Scan for the cell matching the given text and deliver its (X, Y) coordinate at center. 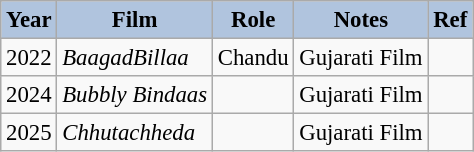
2024 (29, 95)
2025 (29, 133)
Role (252, 20)
Film (135, 20)
Bubbly Bindaas (135, 95)
BaagadBillaa (135, 58)
Chhutachheda (135, 133)
Chandu (252, 58)
2022 (29, 58)
Ref (450, 20)
Year (29, 20)
Notes (361, 20)
